Identify which cell holds the provided text, then report its [X, Y] central coordinate. 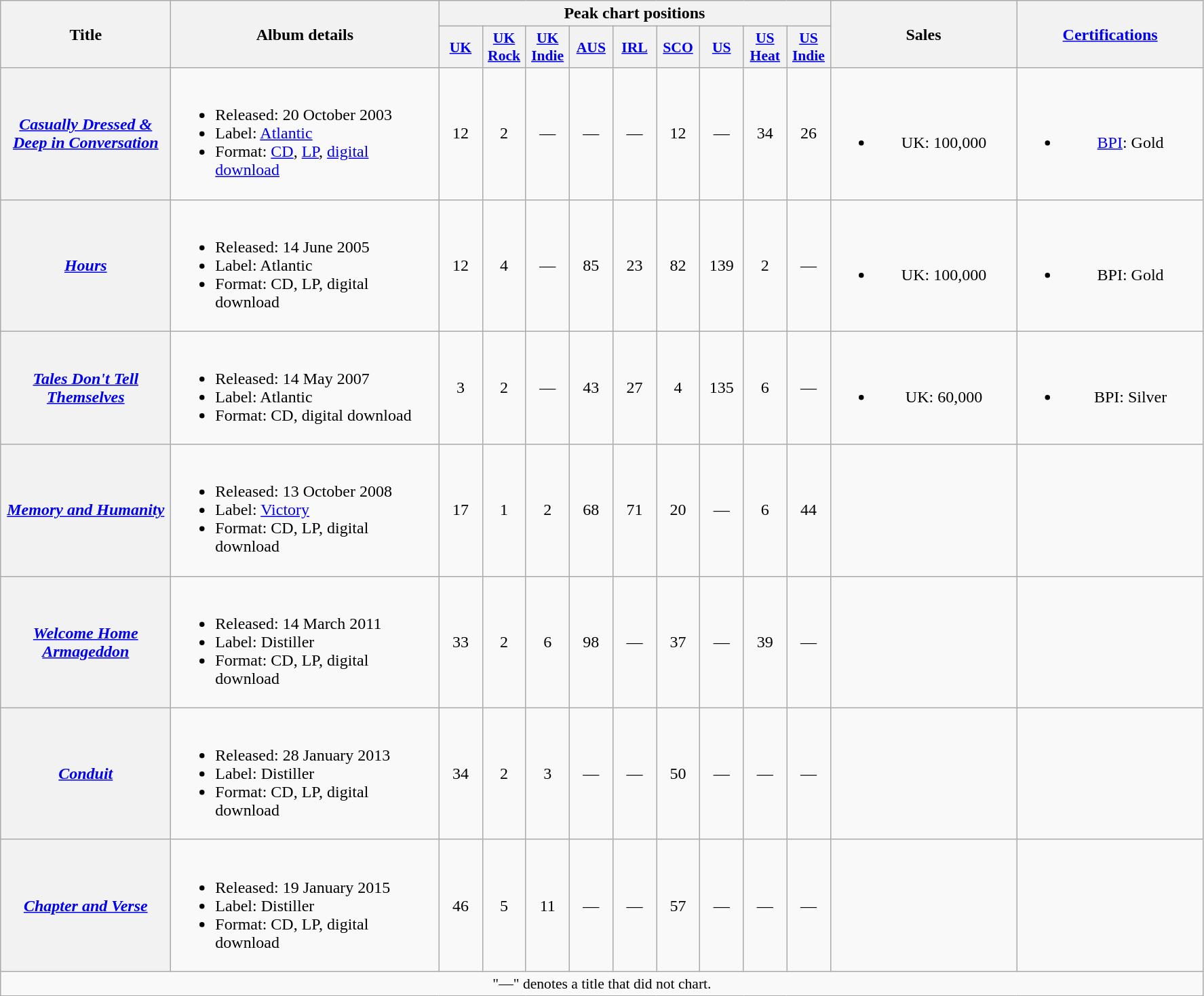
46 [461, 905]
57 [678, 905]
USHeat [765, 47]
Casually Dressed & Deep in Conversation [85, 134]
135 [722, 388]
43 [591, 388]
1 [504, 510]
Peak chart positions [635, 14]
UK [461, 47]
Released: 20 October 2003Label: AtlanticFormat: CD, LP, digital download [305, 134]
Welcome Home Armageddon [85, 642]
BPI: Silver [1110, 388]
UKRock [504, 47]
Title [85, 34]
50 [678, 773]
Released: 19 January 2015Label: DistillerFormat: CD, LP, digital download [305, 905]
85 [591, 265]
37 [678, 642]
5 [504, 905]
23 [634, 265]
17 [461, 510]
Memory and Humanity [85, 510]
AUS [591, 47]
Certifications [1110, 34]
139 [722, 265]
Sales [924, 34]
Released: 28 January 2013Label: DistillerFormat: CD, LP, digital download [305, 773]
68 [591, 510]
USIndie [809, 47]
27 [634, 388]
Released: 14 May 2007Label: AtlanticFormat: CD, digital download [305, 388]
82 [678, 265]
US [722, 47]
26 [809, 134]
UKIndie [547, 47]
"—" denotes a title that did not chart. [602, 983]
IRL [634, 47]
44 [809, 510]
Album details [305, 34]
Released: 14 March 2011Label: DistillerFormat: CD, LP, digital download [305, 642]
33 [461, 642]
98 [591, 642]
71 [634, 510]
20 [678, 510]
Chapter and Verse [85, 905]
SCO [678, 47]
Released: 13 October 2008Label: VictoryFormat: CD, LP, digital download [305, 510]
11 [547, 905]
UK: 60,000 [924, 388]
39 [765, 642]
Conduit [85, 773]
Hours [85, 265]
Released: 14 June 2005Label: AtlanticFormat: CD, LP, digital download [305, 265]
Tales Don't Tell Themselves [85, 388]
